Locate the cell with the specified text and output its [x, y] center coordinate. 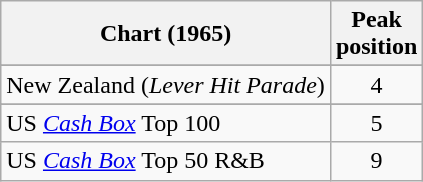
New Zealand (Lever Hit Parade) [166, 85]
US Cash Box Top 50 R&B [166, 161]
9 [376, 161]
4 [376, 85]
Chart (1965) [166, 34]
5 [376, 123]
US Cash Box Top 100 [166, 123]
Peakposition [376, 34]
